Extract the [X, Y] coordinate from the center of the cell holding the provided text.  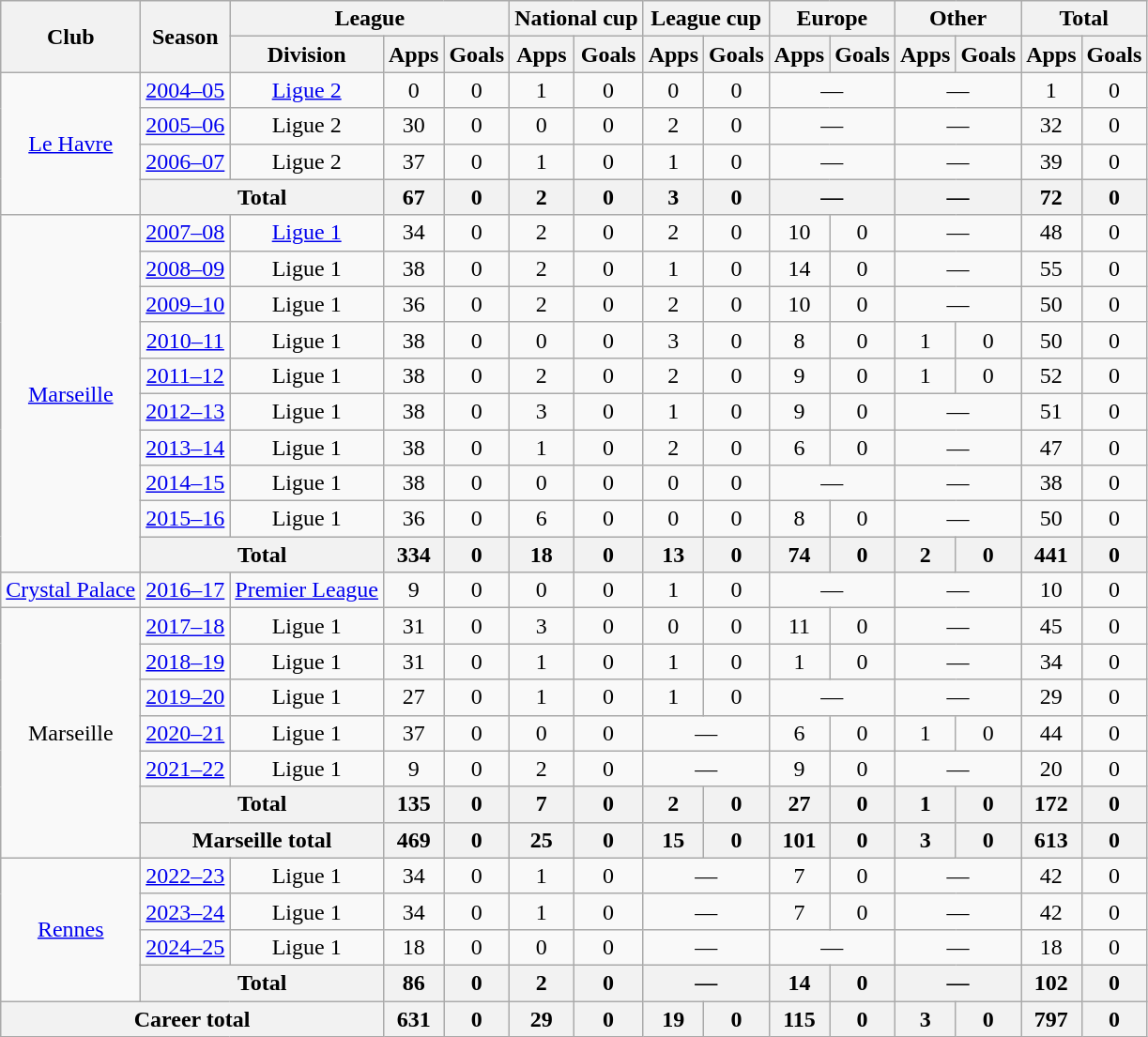
72 [1051, 197]
2021–22 [186, 769]
86 [413, 983]
101 [799, 840]
115 [799, 1018]
20 [1051, 769]
2023–24 [186, 911]
172 [1051, 804]
National cup [576, 19]
Division [307, 54]
2009–10 [186, 304]
2020–21 [186, 733]
2014–15 [186, 483]
2019–20 [186, 697]
2007–08 [186, 233]
13 [673, 555]
797 [1051, 1018]
44 [1051, 733]
2018–19 [186, 662]
45 [1051, 626]
Rennes [71, 929]
League [370, 19]
11 [799, 626]
2024–25 [186, 947]
Career total [192, 1018]
67 [413, 197]
441 [1051, 555]
2005–06 [186, 126]
47 [1051, 448]
55 [1051, 268]
19 [673, 1018]
Crystal Palace [71, 590]
2008–09 [186, 268]
Other [957, 19]
Season [186, 37]
469 [413, 840]
2004–05 [186, 90]
2017–18 [186, 626]
2016–17 [186, 590]
2006–07 [186, 161]
Europe [832, 19]
135 [413, 804]
Club [71, 37]
51 [1051, 411]
15 [673, 840]
30 [413, 126]
2010–11 [186, 340]
52 [1051, 375]
2011–12 [186, 375]
32 [1051, 126]
Premier League [307, 590]
39 [1051, 161]
Le Havre [71, 144]
2015–16 [186, 519]
613 [1051, 840]
334 [413, 555]
2012–13 [186, 411]
102 [1051, 983]
631 [413, 1018]
Marseille total [263, 840]
74 [799, 555]
48 [1051, 233]
25 [542, 840]
2022–23 [186, 876]
League cup [706, 19]
2013–14 [186, 448]
